Identify which cell holds the provided text, then report its [X, Y] central coordinate. 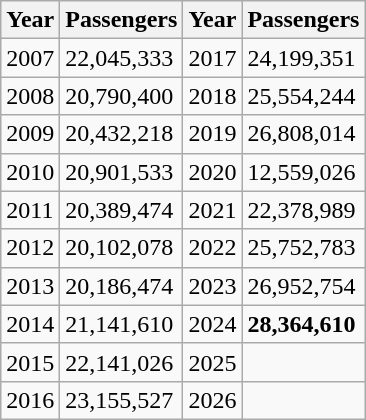
2018 [212, 96]
2010 [30, 172]
26,808,014 [304, 134]
23,155,527 [122, 400]
2025 [212, 362]
2009 [30, 134]
20,389,474 [122, 210]
2012 [30, 248]
2024 [212, 324]
2022 [212, 248]
2021 [212, 210]
20,186,474 [122, 286]
25,752,783 [304, 248]
2007 [30, 58]
2016 [30, 400]
24,199,351 [304, 58]
22,378,989 [304, 210]
2017 [212, 58]
2015 [30, 362]
21,141,610 [122, 324]
2013 [30, 286]
20,790,400 [122, 96]
20,432,218 [122, 134]
20,102,078 [122, 248]
2008 [30, 96]
2014 [30, 324]
22,141,026 [122, 362]
28,364,610 [304, 324]
26,952,754 [304, 286]
2026 [212, 400]
2023 [212, 286]
12,559,026 [304, 172]
22,045,333 [122, 58]
2020 [212, 172]
25,554,244 [304, 96]
20,901,533 [122, 172]
2019 [212, 134]
2011 [30, 210]
